Determine the [X, Y] coordinate at the center of the cell enclosing the given text.  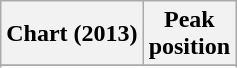
Peakposition [189, 34]
Chart (2013) [72, 34]
